From the cell containing the given text, extract its center point as (x, y) coordinate. 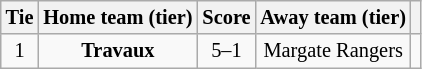
Away team (tier) (332, 17)
5–1 (226, 51)
Margate Rangers (332, 51)
Travaux (118, 51)
Score (226, 17)
1 (20, 51)
Home team (tier) (118, 17)
Tie (20, 17)
